Extract the [x, y] coordinate from the center of the cell holding the provided text.  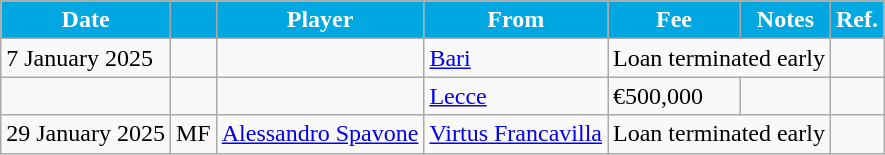
Bari [516, 58]
Virtus Francavilla [516, 134]
Ref. [856, 20]
From [516, 20]
Notes [785, 20]
Alessandro Spavone [320, 134]
Date [86, 20]
Fee [674, 20]
€500,000 [674, 96]
Lecce [516, 96]
MF [193, 134]
7 January 2025 [86, 58]
29 January 2025 [86, 134]
Player [320, 20]
